Locate the cell with the specified text and output its (x, y) center coordinate. 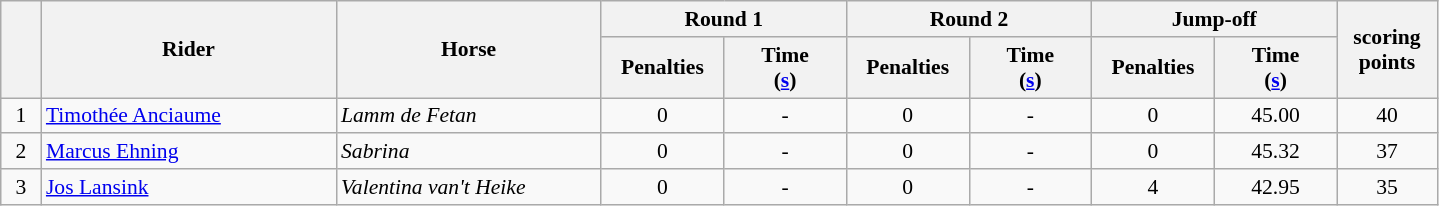
4 (1154, 187)
40 (1387, 116)
42.95 (1276, 187)
45.32 (1276, 152)
Horse (468, 50)
Round 2 (968, 19)
Round 1 (724, 19)
1 (21, 116)
3 (21, 187)
Rider (188, 50)
Jump-off (1214, 19)
Jos Lansink (188, 187)
45.00 (1276, 116)
Sabrina (468, 152)
37 (1387, 152)
35 (1387, 187)
Marcus Ehning (188, 152)
Lamm de Fetan (468, 116)
Valentina van't Heike (468, 187)
2 (21, 152)
scoringpoints (1387, 50)
Timothée Anciaume (188, 116)
